Determine the [X, Y] coordinate at the center of the cell enclosing the given text.  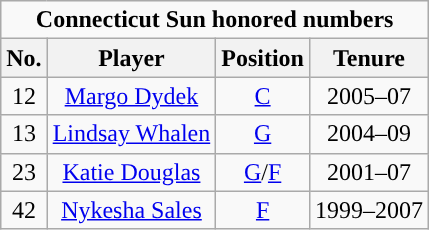
42 [24, 210]
Lindsay Whalen [132, 134]
Player [132, 58]
G [263, 134]
Margo Dydek [132, 96]
Katie Douglas [132, 172]
C [263, 96]
Tenure [368, 58]
Connecticut Sun honored numbers [215, 20]
13 [24, 134]
12 [24, 96]
F [263, 210]
Nykesha Sales [132, 210]
2005–07 [368, 96]
2004–09 [368, 134]
G/F [263, 172]
2001–07 [368, 172]
No. [24, 58]
Position [263, 58]
23 [24, 172]
1999–2007 [368, 210]
